Output the (X, Y) coordinate of the center of the cell containing the given text.  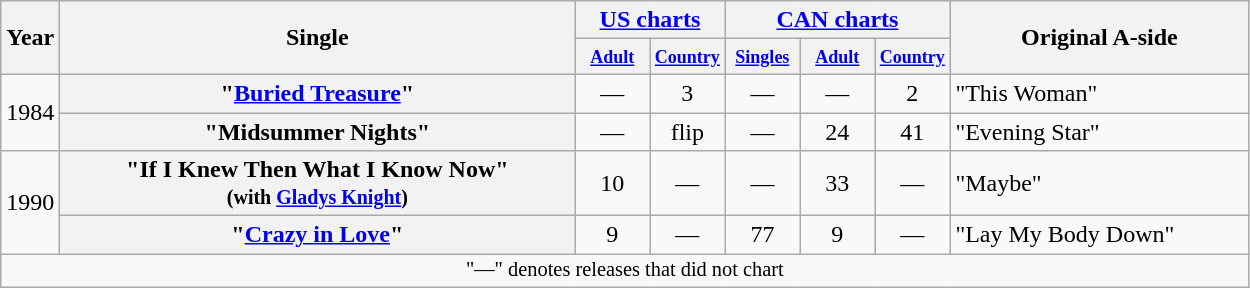
"Crazy in Love" (318, 235)
3 (688, 93)
1990 (30, 202)
24 (838, 131)
"Midsummer Nights" (318, 131)
41 (912, 131)
"Buried Treasure" (318, 93)
Single (318, 38)
Year (30, 38)
2 (912, 93)
33 (838, 184)
CAN charts (838, 20)
Original A-side (1100, 38)
flip (688, 131)
"—" denotes releases that did not chart (625, 271)
US charts (650, 20)
"Lay My Body Down" (1100, 235)
Singles (762, 57)
"Evening Star" (1100, 131)
"If I Knew Then What I Know Now"(with Gladys Knight) (318, 184)
"This Woman" (1100, 93)
77 (762, 235)
1984 (30, 112)
10 (612, 184)
"Maybe" (1100, 184)
